Return (X, Y) of the center of cell containing provided text 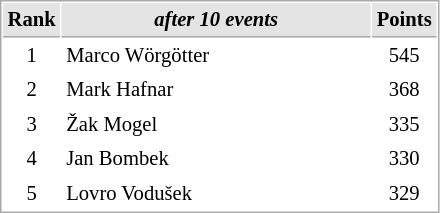
Žak Mogel (216, 124)
Rank (32, 20)
after 10 events (216, 20)
2 (32, 90)
Lovro Vodušek (216, 194)
Jan Bombek (216, 158)
3 (32, 124)
330 (404, 158)
Marco Wörgötter (216, 56)
Mark Hafnar (216, 90)
4 (32, 158)
Points (404, 20)
329 (404, 194)
5 (32, 194)
368 (404, 90)
545 (404, 56)
335 (404, 124)
1 (32, 56)
